Find where the given text appears and provide that cell's center as [x, y] coordinate. 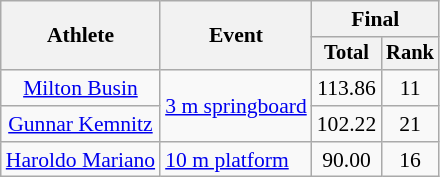
3 m springboard [236, 106]
102.22 [346, 124]
Final [376, 19]
11 [410, 88]
113.86 [346, 88]
Total [346, 54]
Gunnar Kemnitz [80, 124]
Rank [410, 54]
Event [236, 36]
Milton Busin [80, 88]
Athlete [80, 36]
21 [410, 124]
